Locate the cell with the specified text and output its (X, Y) center coordinate. 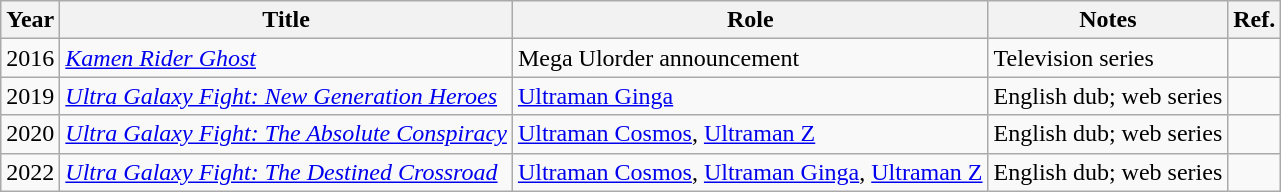
Title (286, 20)
2022 (30, 172)
Ultra Galaxy Fight: The Destined Crossroad (286, 172)
Ultraman Ginga (750, 96)
Ultra Galaxy Fight: New Generation Heroes (286, 96)
Kamen Rider Ghost (286, 58)
Year (30, 20)
Television series (1108, 58)
Ultraman Cosmos, Ultraman Z (750, 134)
2019 (30, 96)
2016 (30, 58)
2020 (30, 134)
Ref. (1254, 20)
Ultra Galaxy Fight: The Absolute Conspiracy (286, 134)
Ultraman Cosmos, Ultraman Ginga, Ultraman Z (750, 172)
Role (750, 20)
Notes (1108, 20)
Mega Ulorder announcement (750, 58)
